From the cell containing the given text, extract its center point as [X, Y] coordinate. 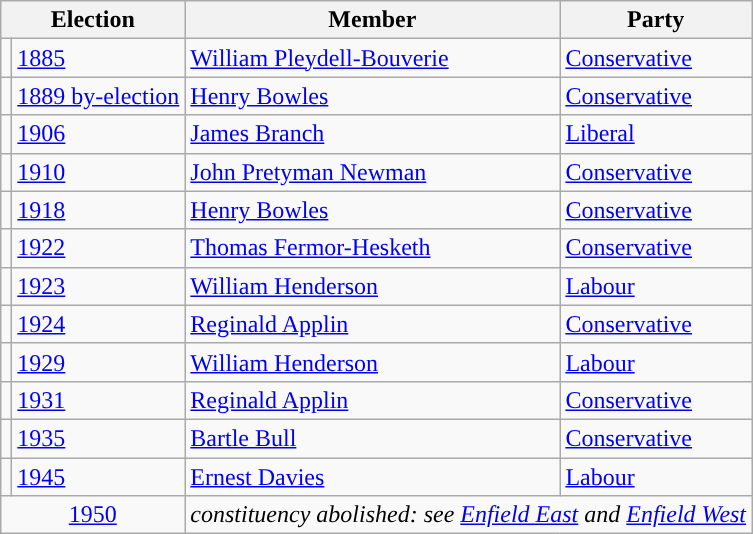
1906 [98, 134]
Thomas Fermor-Hesketh [372, 248]
1950 [93, 515]
William Pleydell-Bouverie [372, 58]
James Branch [372, 134]
1929 [98, 362]
1918 [98, 210]
1889 by-election [98, 96]
1885 [98, 58]
Election [93, 20]
John Pretyman Newman [372, 172]
1935 [98, 438]
1945 [98, 477]
1910 [98, 172]
1923 [98, 286]
Party [656, 20]
1924 [98, 324]
constituency abolished: see Enfield East and Enfield West [468, 515]
Liberal [656, 134]
Ernest Davies [372, 477]
Member [372, 20]
1922 [98, 248]
1931 [98, 400]
Bartle Bull [372, 438]
